Extract the (x, y) coordinate from the center of the cell holding the provided text.  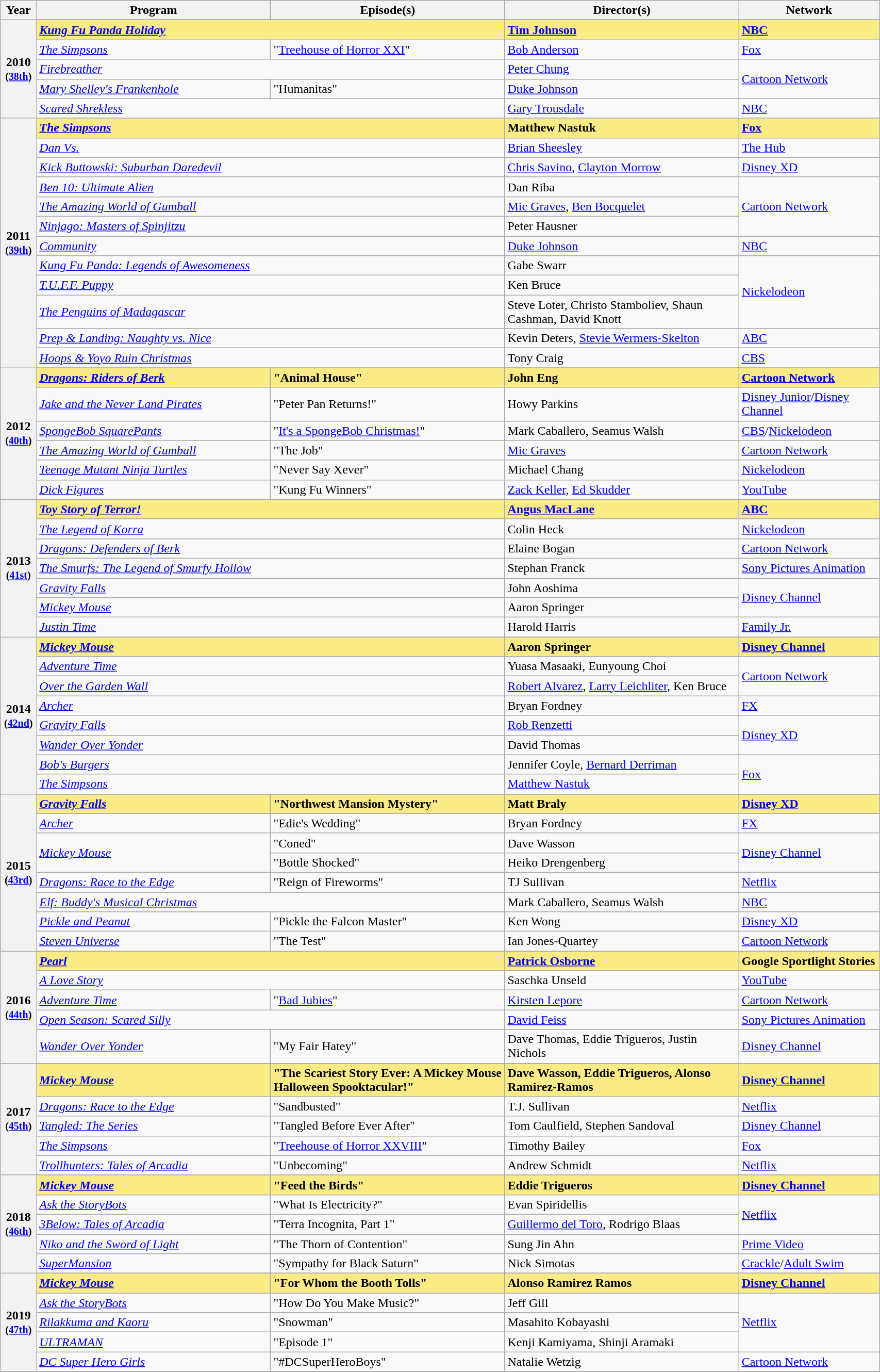
"Feed the Birds" (388, 1185)
Tom Caulfield, Stephen Sandoval (622, 1126)
David Thomas (622, 745)
2019 (47th) (19, 1322)
Year (19, 10)
John Eng (622, 378)
T.U.F.F. Puppy (271, 285)
Matt Braly (622, 804)
"Peter Pan Returns!" (388, 404)
Kung Fu Panda: Legends of Awesomeness (271, 266)
"Reign of Fireworms" (388, 882)
Kick Buttowski: Suburban Daredevil (271, 167)
Natalie Wetzig (622, 1362)
Program (154, 10)
Prime Video (809, 1244)
Gary Trousdale (622, 108)
Justin Time (271, 627)
Rilakkuma and Kaoru (154, 1322)
"The Scariest Story Ever: A Mickey Mouse Halloween Spooktacular!" (388, 1080)
Jennifer Coyle, Bernard Derriman (622, 764)
"Bad Jubies" (388, 1000)
"Treehouse of Horror XXVIII" (388, 1146)
Ken Wong (622, 922)
Heiko Drengenberg (622, 862)
Hoops & Yoyo Ruin Christmas (271, 358)
Jeff Gill (622, 1303)
Kevin Deters, Stevie Wermers-Skelton (622, 338)
Elaine Bogan (622, 548)
Pearl (271, 961)
Scared Shrekless (271, 108)
Mic Graves, Ben Bocquelet (622, 206)
Community (271, 246)
Open Season: Scared Silly (271, 1020)
T.J. Sullivan (622, 1106)
Masahito Kobayashi (622, 1322)
Crackle/Adult Swim (809, 1264)
"Bottle Shocked" (388, 862)
A Love Story (271, 981)
Tangled: The Series (154, 1126)
Teenage Mutant Ninja Turtles (154, 470)
Firebreather (271, 69)
David Feiss (622, 1020)
The Legend of Korra (271, 529)
Rob Renzetti (622, 725)
Tony Craig (622, 358)
Dave Thomas, Eddie Trigueros, Justin Nichols (622, 1046)
"Humanitas" (388, 89)
Alonso Ramirez Ramos (622, 1283)
"Treehouse of Horror XXI" (388, 50)
Zack Keller, Ed Skudder (622, 489)
Angus MacLane (622, 509)
Google Sportlight Stories (809, 961)
"Animal House" (388, 378)
Dave Wasson, Eddie Trigueros, Alonso Ramirez-Ramos (622, 1080)
2013 (41st) (19, 568)
Sung Jin Ahn (622, 1244)
Evan Spiridellis (622, 1204)
"Northwest Mansion Mystery" (388, 804)
Network (809, 10)
2017 (45th) (19, 1119)
Steve Loter, Christo Stamboliev, Shaun Cashman, David Knott (622, 312)
2018 (46th) (19, 1224)
Yuasa Masaaki, Eunyoung Choi (622, 666)
"Kung Fu Winners" (388, 489)
"Edie's Wedding" (388, 823)
Niko and the Sword of Light (154, 1244)
"How Do You Make Music?" (388, 1303)
3Below: Tales of Arcadia (154, 1224)
"Tangled Before Ever After" (388, 1126)
"Unbecoming" (388, 1165)
2015 (43rd) (19, 872)
SpongeBob SquarePants (154, 431)
Ken Bruce (622, 285)
Kirsten Lepore (622, 1000)
2014 (42nd) (19, 715)
Gabe Swarr (622, 266)
ULTRAMAN (154, 1342)
Patrick Osborne (622, 961)
John Aoshima (622, 587)
"For Whom the Booth Tolls" (388, 1283)
2012 (40th) (19, 433)
Director(s) (622, 10)
"It's a SpongeBob Christmas!" (388, 431)
Disney Junior/Disney Channel (809, 404)
"Sympathy for Black Saturn" (388, 1264)
Dick Figures (154, 489)
Brian Sheesley (622, 148)
"My Fair Hatey" (388, 1046)
Kung Fu Panda Holiday (271, 30)
"Pickle the Falcon Master" (388, 922)
The Smurfs: The Legend of Smurfy Hollow (271, 568)
Peter Chung (622, 69)
"Terra Incognita, Part 1" (388, 1224)
Dragons: Defenders of Berk (271, 548)
"Snowman" (388, 1322)
Family Jr. (809, 627)
Over the Garden Wall (271, 686)
Saschka Unseld (622, 981)
Tim Johnson (622, 30)
Timothy Bailey (622, 1146)
Peter Hausner (622, 226)
Dan Riba (622, 187)
TJ Sullivan (622, 882)
Michael Chang (622, 470)
Trollhunters: Tales of Arcadia (154, 1165)
Bob Anderson (622, 50)
DC Super Hero Girls (154, 1362)
Robert Alvarez, Larry Leichliter, Ken Bruce (622, 686)
"The Job" (388, 450)
Kenji Kamiyama, Shinji Aramaki (622, 1342)
Guillermo del Toro, Rodrigo Blaas (622, 1224)
The Penguins of Madagascar (271, 312)
Dave Wasson (622, 843)
Dragons: Riders of Berk (154, 378)
CBS (809, 358)
2016 (44th) (19, 1007)
Howy Parkins (622, 404)
"The Thorn of Contention" (388, 1244)
SuperMansion (154, 1264)
Eddie Trigueros (622, 1185)
"Never Say Xever" (388, 470)
"Sandbusted" (388, 1106)
The Hub (809, 148)
Mary Shelley's Frankenhole (154, 89)
"Episode 1" (388, 1342)
Nick Simotas (622, 1264)
2011 (39th) (19, 243)
Ian Jones-Quartey (622, 941)
Bob's Burgers (271, 764)
Jake and the Never Land Pirates (154, 404)
Chris Savino, Clayton Morrow (622, 167)
Colin Heck (622, 529)
Prep & Landing: Naughty vs. Nice (271, 338)
2010 (38th) (19, 69)
"#DCSuperHeroBoys" (388, 1362)
"Coned" (388, 843)
Dan Vs. (271, 148)
Stephan Franck (622, 568)
"What Is Electricity?" (388, 1204)
Harold Harris (622, 627)
Steven Universe (154, 941)
Ben 10: Ultimate Alien (271, 187)
Andrew Schmidt (622, 1165)
Episode(s) (388, 10)
Elf: Buddy's Musical Christmas (271, 902)
Mic Graves (622, 450)
Pickle and Peanut (154, 922)
"The Test" (388, 941)
Ninjago: Masters of Spinjitzu (271, 226)
CBS/Nickelodeon (809, 431)
Toy Story of Terror! (271, 509)
